Locate the cell with the specified text and output its [x, y] center coordinate. 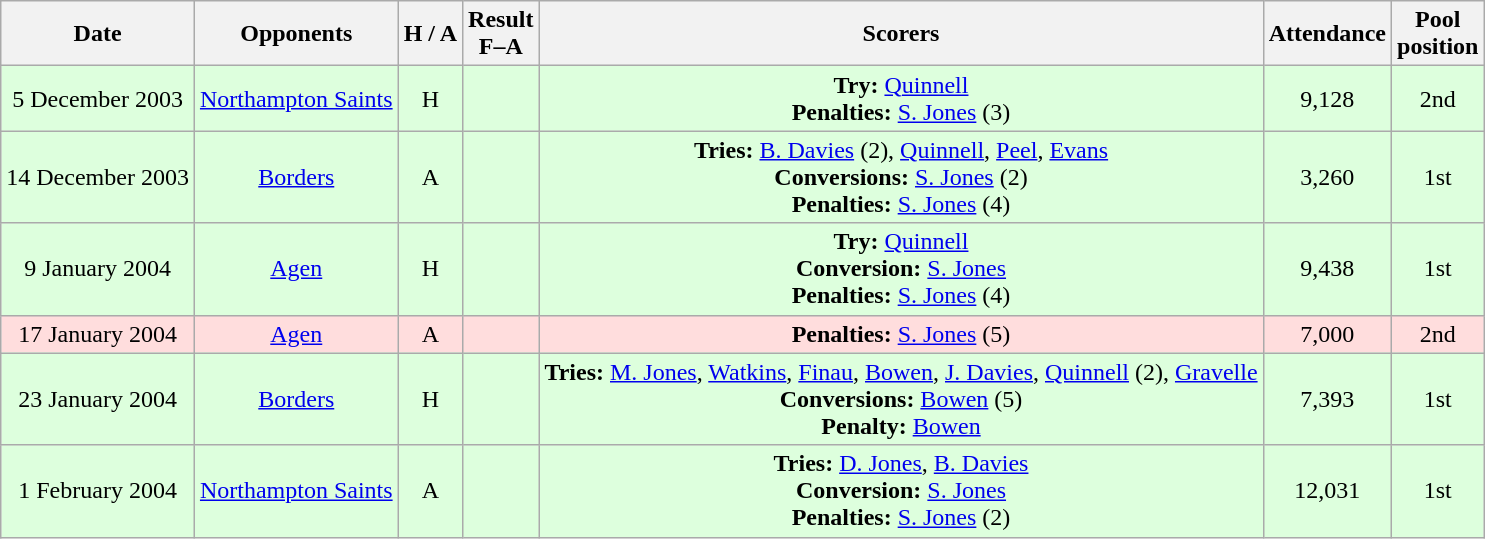
Scorers [901, 34]
14 December 2003 [98, 177]
9,128 [1327, 98]
Attendance [1327, 34]
3,260 [1327, 177]
23 January 2004 [98, 399]
9,438 [1327, 269]
Date [98, 34]
5 December 2003 [98, 98]
9 January 2004 [98, 269]
Tries: M. Jones, Watkins, Finau, Bowen, J. Davies, Quinnell (2), GravelleConversions: Bowen (5)Penalty: Bowen [901, 399]
ResultF–A [501, 34]
Try: QuinnellPenalties: S. Jones (3) [901, 98]
7,000 [1327, 334]
7,393 [1327, 399]
Poolposition [1438, 34]
Penalties: S. Jones (5) [901, 334]
1 February 2004 [98, 491]
Tries: B. Davies (2), Quinnell, Peel, EvansConversions: S. Jones (2)Penalties: S. Jones (4) [901, 177]
12,031 [1327, 491]
Opponents [296, 34]
Tries: D. Jones, B. DaviesConversion: S. JonesPenalties: S. Jones (2) [901, 491]
17 January 2004 [98, 334]
H / A [430, 34]
Try: QuinnellConversion: S. JonesPenalties: S. Jones (4) [901, 269]
